Scan for the cell matching the given text and deliver its (x, y) coordinate at center. 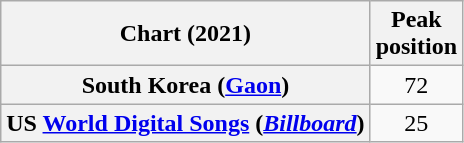
South Korea (Gaon) (186, 85)
US World Digital Songs (Billboard) (186, 123)
72 (416, 85)
Chart (2021) (186, 34)
25 (416, 123)
Peakposition (416, 34)
